Return (x, y) of the center of cell containing provided text 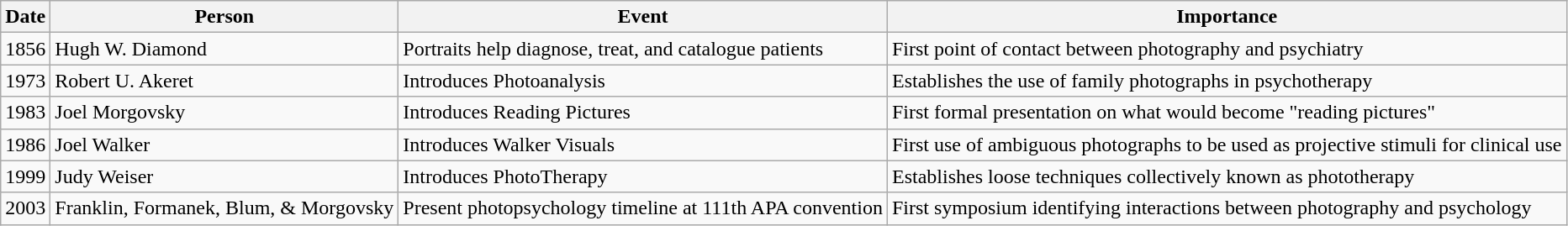
1983 (25, 113)
Franklin, Formanek, Blum, & Morgovsky (224, 208)
Judy Weiser (224, 176)
Establishes loose techniques collectively known as phototherapy (1227, 176)
Event (643, 17)
Joel Morgovsky (224, 113)
Robert U. Akeret (224, 81)
Joel Walker (224, 145)
2003 (25, 208)
Hugh W. Diamond (224, 49)
Present photopsychology timeline at 111th APA convention (643, 208)
Introduces PhotoTherapy (643, 176)
Portraits help diagnose, treat, and catalogue patients (643, 49)
First symposium identifying interactions between photography and psychology (1227, 208)
Person (224, 17)
1986 (25, 145)
First point of contact between photography and psychiatry (1227, 49)
1856 (25, 49)
Date (25, 17)
First formal presentation on what would become "reading pictures" (1227, 113)
Introduces Photoanalysis (643, 81)
1999 (25, 176)
Introduces Reading Pictures (643, 113)
1973 (25, 81)
Introduces Walker Visuals (643, 145)
First use of ambiguous photographs to be used as projective stimuli for clinical use (1227, 145)
Importance (1227, 17)
Establishes the use of family photographs in psychotherapy (1227, 81)
